Determine the [x, y] coordinate at the center of the cell enclosing the given text.  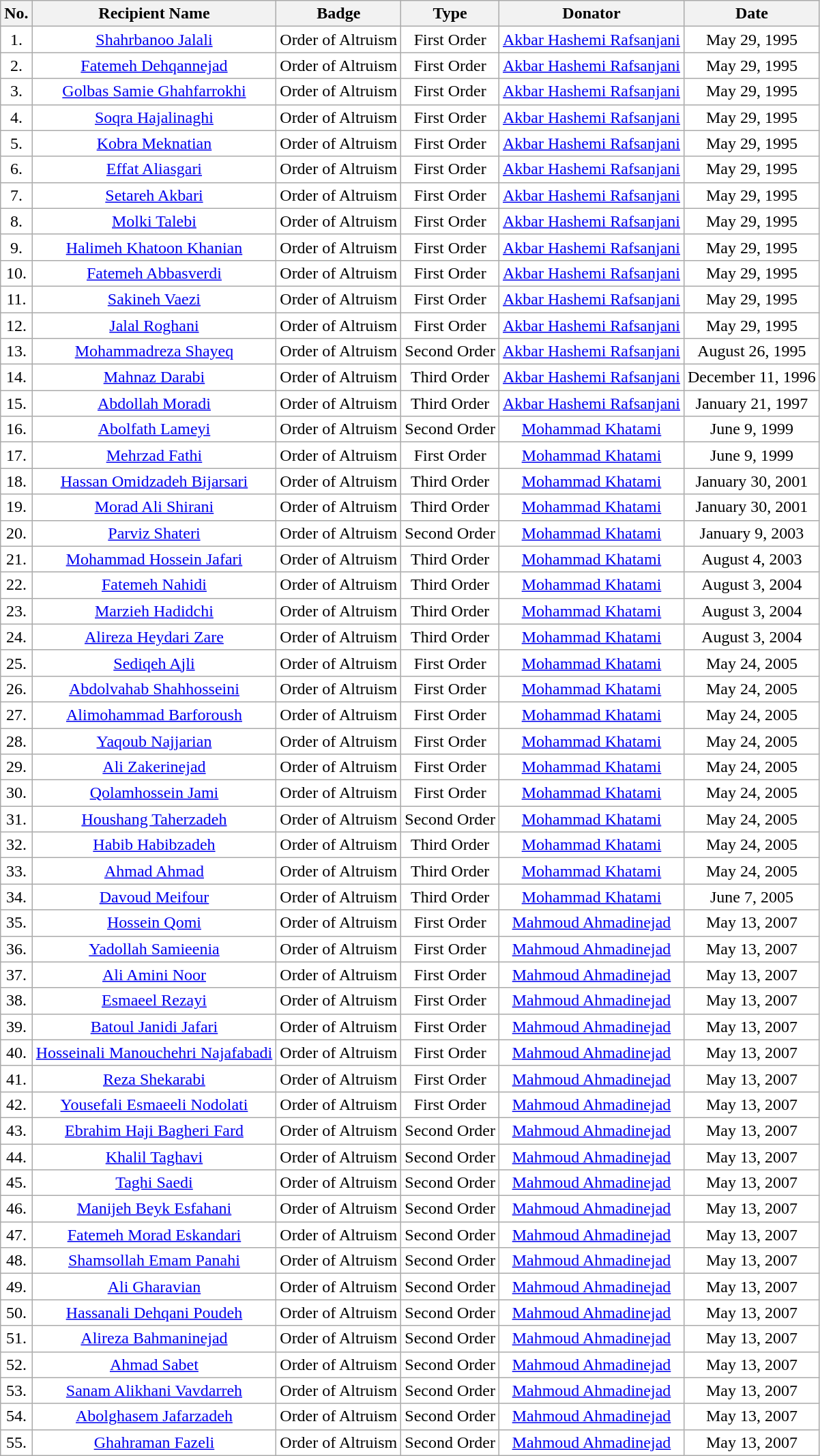
25. [16, 663]
51. [16, 1339]
Manijeh Beyk Esfahani [154, 1209]
Date [752, 14]
9. [16, 247]
Ali Amini Noor [154, 975]
16. [16, 429]
38. [16, 1001]
3. [16, 91]
5. [16, 143]
Jalal Roghani [154, 326]
Fatemeh Morad Eskandari [154, 1235]
Yadollah Samieenia [154, 949]
Alireza Bahmaninejad [154, 1339]
Donator [592, 14]
40. [16, 1053]
Parviz Shateri [154, 533]
47. [16, 1235]
January 21, 1997 [752, 403]
41. [16, 1079]
37. [16, 975]
19. [16, 507]
32. [16, 845]
Khalil Taghavi [154, 1157]
Alimohammad Barforoush [154, 715]
22. [16, 585]
54. [16, 1416]
June 7, 2005 [752, 897]
Ghahraman Fazeli [154, 1442]
36. [16, 949]
27. [16, 715]
14. [16, 377]
49. [16, 1287]
55. [16, 1442]
Yaqoub Najjarian [154, 741]
1. [16, 40]
Kobra Meknatian [154, 143]
Abolghasem Jafarzadeh [154, 1416]
Mohammad Hossein Jafari [154, 559]
42. [16, 1104]
31. [16, 819]
48. [16, 1261]
2. [16, 66]
Abolfath Lameyi [154, 429]
Houshang Taherzadeh [154, 819]
Morad Ali Shirani [154, 507]
13. [16, 352]
21. [16, 559]
Soqra Hajalinaghi [154, 117]
Sakineh Vaezi [154, 299]
Fatemeh Nahidi [154, 585]
6. [16, 169]
Davoud Meifour [154, 897]
Esmaeel Rezayi [154, 1001]
Habib Habibzadeh [154, 845]
30. [16, 793]
44. [16, 1157]
August 4, 2003 [752, 559]
Marzieh Hadidchi [154, 611]
Fatemeh Abbasverdi [154, 273]
Fatemeh Dehqannejad [154, 66]
12. [16, 326]
Hossein Qomi [154, 923]
Effat Aliasgari [154, 169]
Ebrahim Haji Bagheri Fard [154, 1130]
Taghi Saedi [154, 1183]
Hosseinali Manouchehri Najafabadi [154, 1053]
35. [16, 923]
7. [16, 195]
Mohammadreza Shayeq [154, 352]
33. [16, 871]
29. [16, 767]
24. [16, 637]
17. [16, 455]
Sediqeh Ajli [154, 663]
Hassanali Dehqani Poudeh [154, 1313]
Qolamhossein Jami [154, 793]
Halimeh Khatoon Khanian [154, 247]
Batoul Janidi Jafari [154, 1027]
Yousefali Esmaeeli Nodolati [154, 1104]
December 11, 1996 [752, 377]
August 26, 1995 [752, 352]
8. [16, 221]
No. [16, 14]
Mehrzad Fathi [154, 455]
Shahrbanoo Jalali [154, 40]
53. [16, 1390]
15. [16, 403]
45. [16, 1183]
Mahnaz Darabi [154, 377]
Alireza Heydari Zare [154, 637]
52. [16, 1365]
Ali Zakerinejad [154, 767]
23. [16, 611]
34. [16, 897]
Abdollah Moradi [154, 403]
11. [16, 299]
26. [16, 689]
Hassan Omidzadeh Bijarsari [154, 481]
20. [16, 533]
46. [16, 1209]
18. [16, 481]
Golbas Samie Ghahfarrokhi [154, 91]
Ali Gharavian [154, 1287]
January 9, 2003 [752, 533]
Reza Shekarabi [154, 1079]
4. [16, 117]
Ahmad Ahmad [154, 871]
Badge [338, 14]
Ahmad Sabet [154, 1365]
39. [16, 1027]
Recipient Name [154, 14]
10. [16, 273]
Setareh Akbari [154, 195]
Molki Talebi [154, 221]
Shamsollah Emam Panahi [154, 1261]
Sanam Alikhani Vavdarreh [154, 1390]
28. [16, 741]
Abdolvahab Shahhosseini [154, 689]
Type [450, 14]
43. [16, 1130]
50. [16, 1313]
